Provide the [X, Y] coordinate of the cell's center where the given text is located.  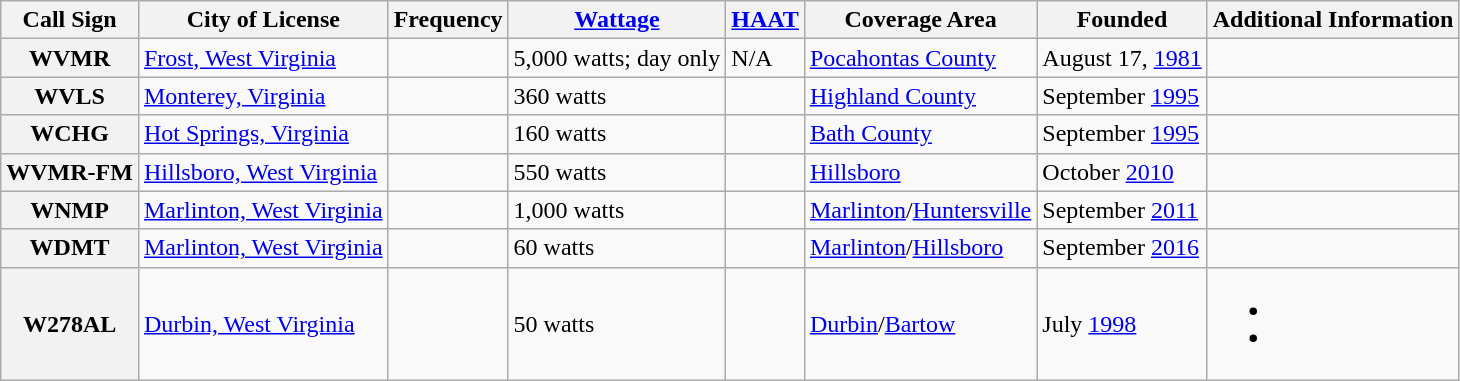
WVMR [70, 58]
550 watts [617, 172]
Wattage [617, 20]
Durbin/Bartow [920, 324]
Marlinton/Hillsboro [920, 248]
July 1998 [1122, 324]
Additional Information [1333, 20]
October 2010 [1122, 172]
Hot Springs, Virginia [263, 134]
1,000 watts [617, 210]
WCHG [70, 134]
Pocahontas County [920, 58]
September 2016 [1122, 248]
160 watts [617, 134]
Hillsboro [920, 172]
September 2011 [1122, 210]
Frequency [448, 20]
Frost, West Virginia [263, 58]
WDMT [70, 248]
August 17, 1981 [1122, 58]
Highland County [920, 96]
Hillsboro, West Virginia [263, 172]
City of License [263, 20]
Coverage Area [920, 20]
5,000 watts; day only [617, 58]
Founded [1122, 20]
360 watts [617, 96]
Monterey, Virginia [263, 96]
WVLS [70, 96]
WNMP [70, 210]
Bath County [920, 134]
HAAT [766, 20]
Marlinton/Huntersville [920, 210]
60 watts [617, 248]
50 watts [617, 324]
W278AL [70, 324]
Durbin, West Virginia [263, 324]
N/A [766, 58]
WVMR-FM [70, 172]
Call Sign [70, 20]
